Scan for the cell matching the given text and deliver its [X, Y] coordinate at center. 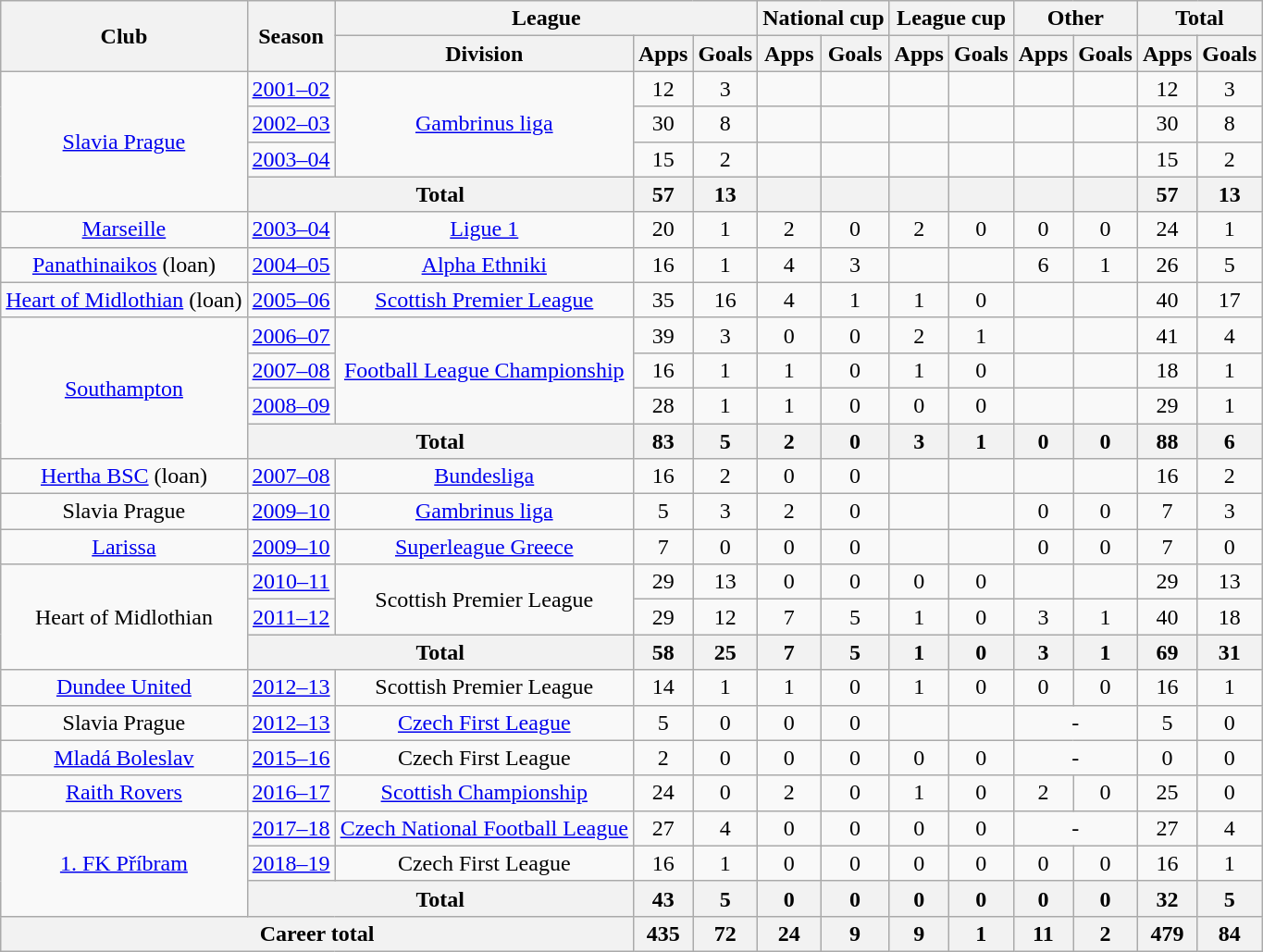
Mladá Boleslav [124, 758]
2018–19 [291, 863]
Ligue 1 [484, 229]
Superleague Greece [484, 547]
2016–17 [291, 793]
Dundee United [124, 687]
2011–12 [291, 617]
28 [662, 405]
2010–11 [291, 582]
League [546, 19]
2005–06 [291, 300]
Hertha BSC (loan) [124, 476]
Career total [317, 933]
Czech National Football League [484, 828]
Alpha Ethniki [484, 265]
435 [662, 933]
2008–09 [291, 405]
Bundesliga [484, 476]
2015–16 [291, 758]
14 [662, 687]
88 [1167, 441]
43 [662, 898]
72 [725, 933]
11 [1043, 933]
39 [662, 335]
Heart of Midlothian (loan) [124, 300]
Division [484, 54]
2001–02 [291, 89]
Larissa [124, 547]
Southampton [124, 388]
17 [1230, 300]
58 [662, 652]
26 [1167, 265]
69 [1167, 652]
Season [291, 36]
Club [124, 36]
41 [1167, 335]
20 [662, 229]
84 [1230, 933]
National cup [823, 19]
479 [1167, 933]
Marseille [124, 229]
League cup [951, 19]
Other [1075, 19]
Football League Championship [484, 370]
Panathinaikos (loan) [124, 265]
Raith Rovers [124, 793]
2002–03 [291, 124]
31 [1230, 652]
2004–05 [291, 265]
83 [662, 441]
Scottish Championship [484, 793]
Heart of Midlothian [124, 617]
2017–18 [291, 828]
1. FK Příbram [124, 863]
32 [1167, 898]
35 [662, 300]
2006–07 [291, 335]
